Capture the cell that displays the provided text and extract its [X, Y] central coordinate. 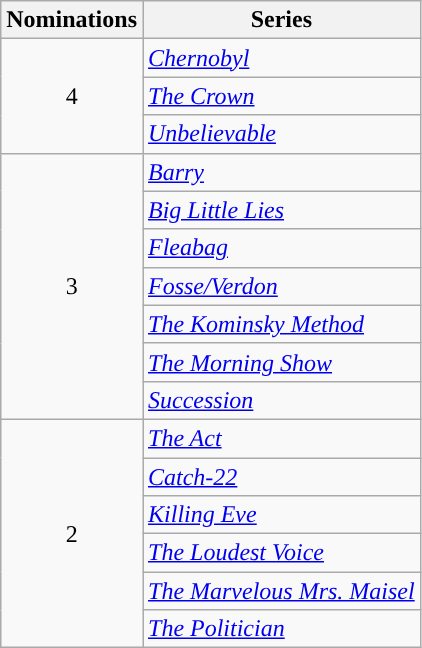
2 [72, 533]
The Kominsky Method [281, 324]
The Loudest Voice [281, 553]
Succession [281, 400]
The Politician [281, 629]
3 [72, 286]
Killing Eve [281, 515]
Chernobyl [281, 58]
The Marvelous Mrs. Maisel [281, 591]
Big Little Lies [281, 210]
The Crown [281, 96]
Series [281, 20]
Nominations [72, 20]
The Act [281, 438]
4 [72, 96]
Fosse/Verdon [281, 286]
Fleabag [281, 248]
Unbelievable [281, 134]
The Morning Show [281, 362]
Barry [281, 172]
Catch-22 [281, 477]
